Pinpoint the cell where the given text exists, returning its (X, Y) midpoint coordinate. 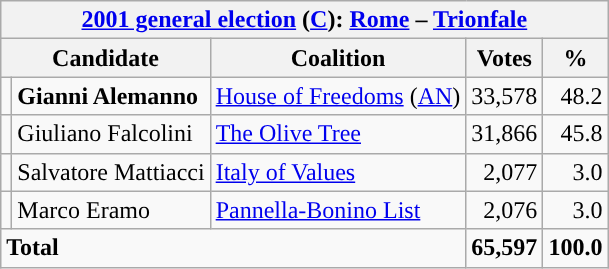
Gianni Alemanno (111, 96)
48.2 (576, 96)
Coalition (338, 58)
31,866 (504, 134)
Salvatore Mattiacci (111, 172)
Marco Eramo (111, 210)
% (576, 58)
2,077 (504, 172)
Pannella-Bonino List (338, 210)
65,597 (504, 248)
Italy of Values (338, 172)
Total (234, 248)
Candidate (106, 58)
The Olive Tree (338, 134)
2001 general election (C): Rome – Trionfale (304, 20)
2,076 (504, 210)
Votes (504, 58)
45.8 (576, 134)
House of Freedoms (AN) (338, 96)
33,578 (504, 96)
100.0 (576, 248)
Giuliano Falcolini (111, 134)
